For the text-containing cell, return its midpoint in (X, Y) coordinate format. 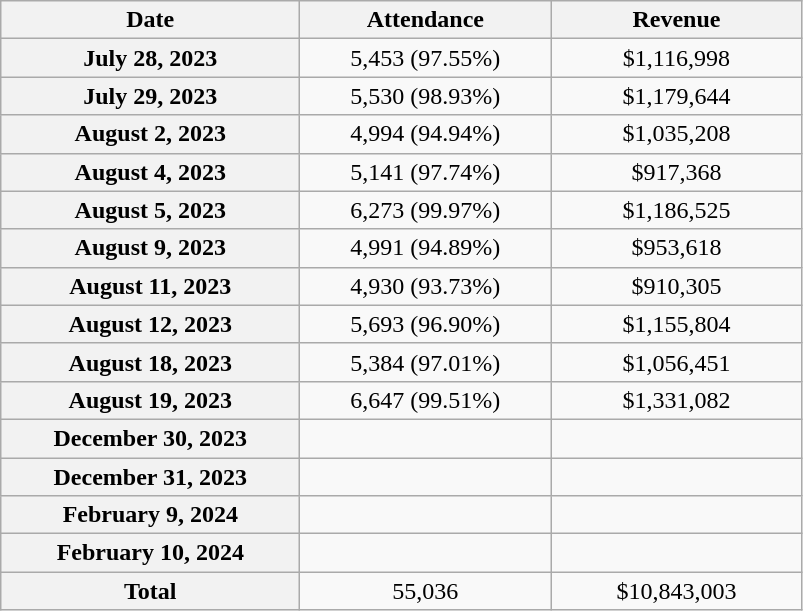
5,453 (97.55%) (426, 58)
February 9, 2024 (150, 515)
$1,179,644 (676, 96)
August 18, 2023 (150, 362)
5,141 (97.74%) (426, 172)
$1,155,804 (676, 324)
August 4, 2023 (150, 172)
$10,843,003 (676, 591)
Attendance (426, 20)
$1,035,208 (676, 134)
6,273 (99.97%) (426, 210)
4,930 (93.73%) (426, 286)
August 9, 2023 (150, 248)
4,994 (94.94%) (426, 134)
5,693 (96.90%) (426, 324)
Date (150, 20)
$910,305 (676, 286)
August 12, 2023 (150, 324)
4,991 (94.89%) (426, 248)
August 11, 2023 (150, 286)
Total (150, 591)
July 28, 2023 (150, 58)
$1,186,525 (676, 210)
$953,618 (676, 248)
5,530 (98.93%) (426, 96)
5,384 (97.01%) (426, 362)
July 29, 2023 (150, 96)
August 5, 2023 (150, 210)
December 31, 2023 (150, 477)
February 10, 2024 (150, 553)
$917,368 (676, 172)
6,647 (99.51%) (426, 400)
$1,116,998 (676, 58)
$1,056,451 (676, 362)
December 30, 2023 (150, 438)
$1,331,082 (676, 400)
Revenue (676, 20)
55,036 (426, 591)
August 2, 2023 (150, 134)
August 19, 2023 (150, 400)
